Extract the [X, Y] coordinate from the center of the cell holding the provided text.  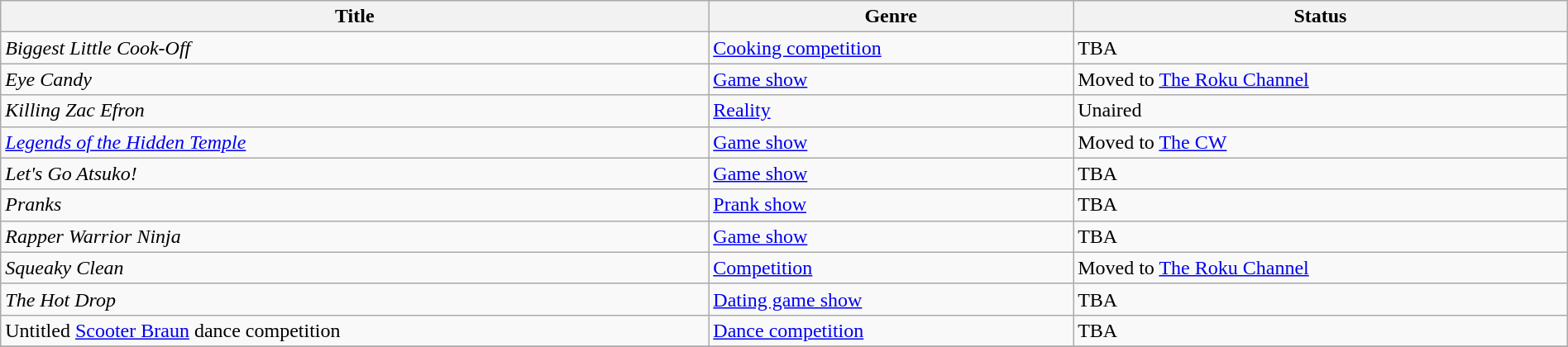
The Hot Drop [355, 299]
Biggest Little Cook-Off [355, 48]
Killing Zac Efron [355, 111]
Pranks [355, 205]
Title [355, 17]
Squeaky Clean [355, 268]
Reality [892, 111]
Unaired [1321, 111]
Competition [892, 268]
Prank show [892, 205]
Dating game show [892, 299]
Legends of the Hidden Temple [355, 142]
Eye Candy [355, 79]
Cooking competition [892, 48]
Moved to The CW [1321, 142]
Untitled Scooter Braun dance competition [355, 330]
Let's Go Atsuko! [355, 173]
Dance competition [892, 330]
Status [1321, 17]
Rapper Warrior Ninja [355, 236]
Genre [892, 17]
